Scan for the cell matching the given text and deliver its [x, y] coordinate at center. 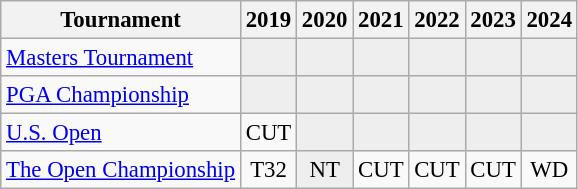
2019 [268, 20]
2020 [325, 20]
WD [549, 170]
2022 [437, 20]
Tournament [121, 20]
T32 [268, 170]
NT [325, 170]
2023 [493, 20]
2024 [549, 20]
U.S. Open [121, 133]
The Open Championship [121, 170]
PGA Championship [121, 95]
2021 [381, 20]
Masters Tournament [121, 58]
